Detect which cell encompasses the target text, then output its (x, y) center coordinate. 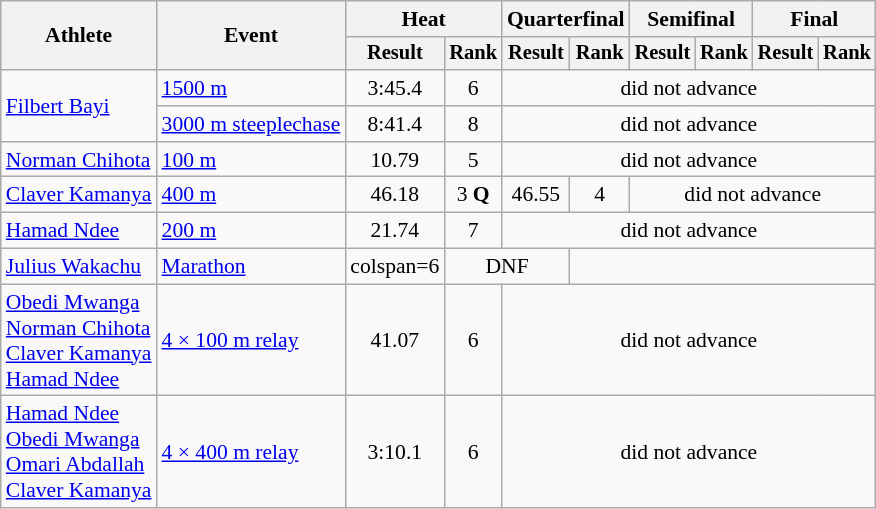
4 (600, 195)
Event (252, 36)
Heat (424, 19)
Obedi MwangaNorman ChihotaClaver KamanyaHamad Ndee (79, 340)
3000 m steeplechase (252, 124)
Final (814, 19)
41.07 (394, 340)
46.18 (394, 195)
46.55 (536, 195)
Hamad Ndee (79, 231)
Norman Chihota (79, 160)
Filbert Bayi (79, 106)
Marathon (252, 267)
8 (473, 124)
Semifinal (692, 19)
colspan=6 (394, 267)
8:41.4 (394, 124)
3 Q (473, 195)
100 m (252, 160)
3:10.1 (394, 452)
3:45.4 (394, 88)
Claver Kamanya (79, 195)
400 m (252, 195)
Hamad NdeeObedi MwangaOmari AbdallahClaver Kamanya (79, 452)
5 (473, 160)
10.79 (394, 160)
200 m (252, 231)
DNF (507, 267)
Quarterfinal (566, 19)
1500 m (252, 88)
Julius Wakachu (79, 267)
4 × 400 m relay (252, 452)
7 (473, 231)
Athlete (79, 36)
4 × 100 m relay (252, 340)
21.74 (394, 231)
